From the cell containing the given text, extract its center point as (x, y) coordinate. 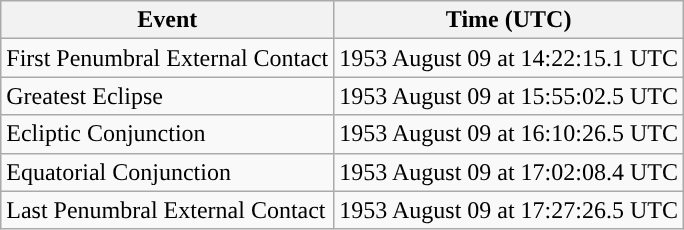
1953 August 09 at 14:22:15.1 UTC (509, 58)
Time (UTC) (509, 20)
Last Penumbral External Contact (168, 210)
Equatorial Conjunction (168, 172)
Ecliptic Conjunction (168, 134)
1953 August 09 at 17:27:26.5 UTC (509, 210)
Event (168, 20)
1953 August 09 at 15:55:02.5 UTC (509, 96)
1953 August 09 at 17:02:08.4 UTC (509, 172)
1953 August 09 at 16:10:26.5 UTC (509, 134)
Greatest Eclipse (168, 96)
First Penumbral External Contact (168, 58)
